Provide the [X, Y] coordinate of the cell's center where the given text is located.  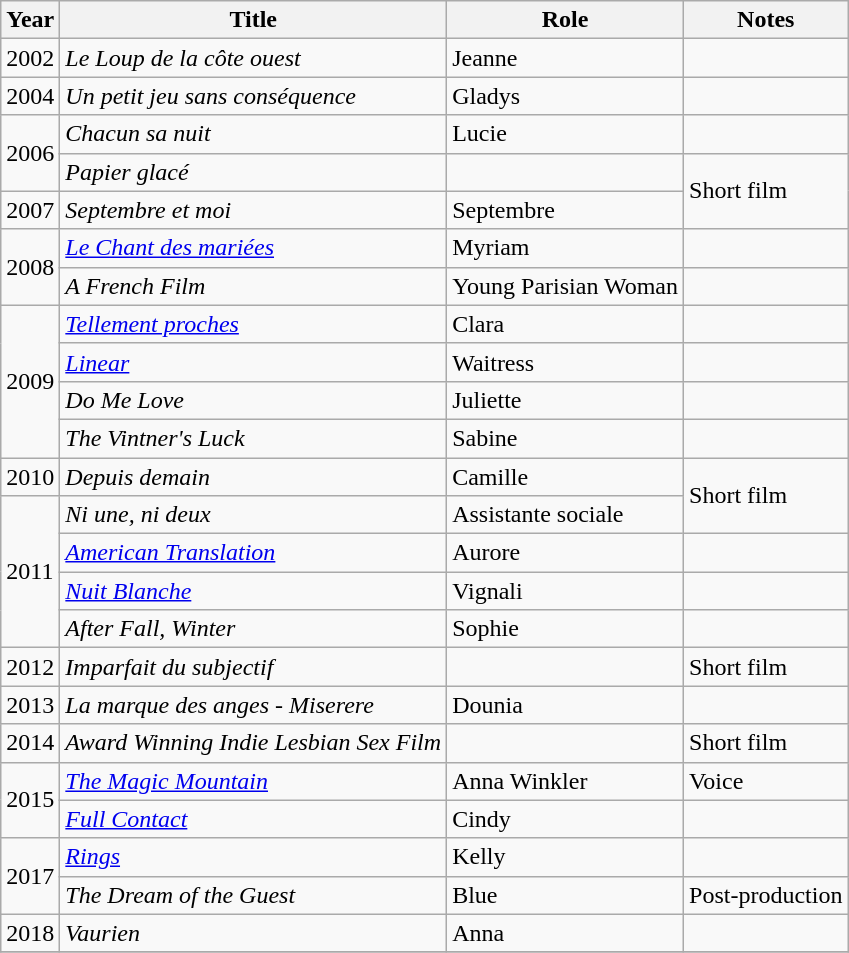
After Fall, Winter [254, 629]
Vignali [566, 591]
Year [30, 20]
Waitress [566, 362]
Title [254, 20]
2009 [30, 381]
Role [566, 20]
Sophie [566, 629]
Post-production [766, 895]
Jeanne [566, 58]
2004 [30, 96]
Clara [566, 324]
Voice [766, 781]
Gladys [566, 96]
Rings [254, 857]
Lucie [566, 134]
Assistante sociale [566, 515]
La marque des anges - Miserere [254, 705]
Ni une, ni deux [254, 515]
Award Winning Indie Lesbian Sex Film [254, 743]
Blue [566, 895]
Le Loup de la côte ouest [254, 58]
Young Parisian Woman [566, 286]
Septembre et moi [254, 210]
Sabine [566, 438]
Anna [566, 933]
Un petit jeu sans conséquence [254, 96]
2011 [30, 572]
Full Contact [254, 819]
2006 [30, 153]
Vaurien [254, 933]
Linear [254, 362]
2007 [30, 210]
Dounia [566, 705]
2017 [30, 876]
Aurore [566, 553]
2008 [30, 267]
Myriam [566, 248]
Juliette [566, 400]
Kelly [566, 857]
Do Me Love [254, 400]
2015 [30, 800]
A French Film [254, 286]
2012 [30, 667]
Anna Winkler [566, 781]
Cindy [566, 819]
Septembre [566, 210]
Le Chant des mariées [254, 248]
2010 [30, 477]
American Translation [254, 553]
2018 [30, 933]
Tellement proches [254, 324]
2013 [30, 705]
Depuis demain [254, 477]
Nuit Blanche [254, 591]
Imparfait du subjectif [254, 667]
2014 [30, 743]
The Dream of the Guest [254, 895]
2002 [30, 58]
Camille [566, 477]
Papier glacé [254, 172]
The Magic Mountain [254, 781]
Notes [766, 20]
The Vintner's Luck [254, 438]
Chacun sa nuit [254, 134]
